Scan for the cell matching the given text and deliver its [x, y] coordinate at center. 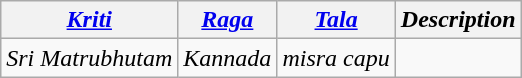
Tala [336, 20]
Raga [228, 20]
misra capu [336, 58]
Sri Matrubhutam [90, 58]
Kriti [90, 20]
Description [458, 20]
Kannada [228, 58]
